Pinpoint the cell where the given text exists, returning its (x, y) midpoint coordinate. 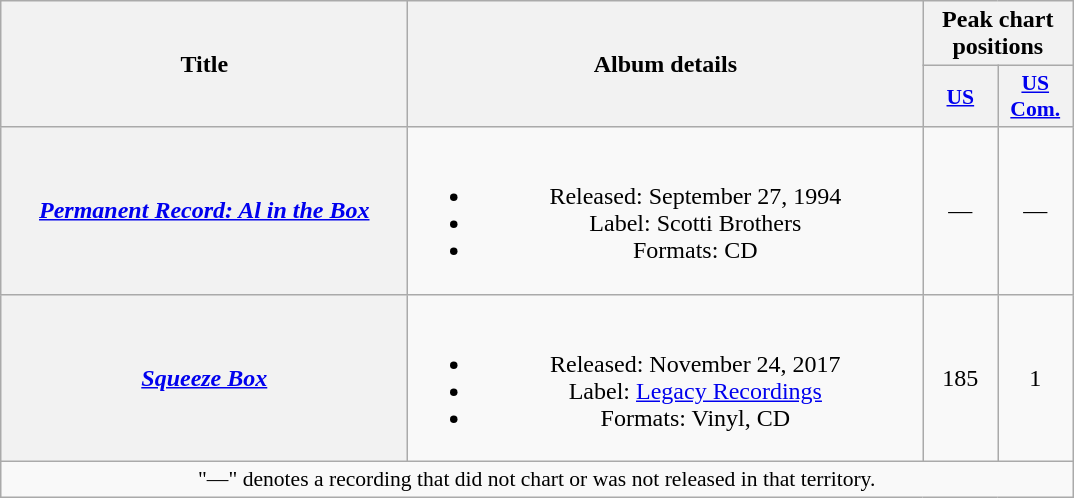
Album details (666, 64)
Released: September 27, 1994Label: Scotti BrothersFormats: CD (666, 210)
Permanent Record: Al in the Box (204, 210)
Peak chart positions (998, 34)
1 (1036, 378)
USCom. (1036, 96)
Released: November 24, 2017Label: Legacy RecordingsFormats: Vinyl, CD (666, 378)
US (960, 96)
Squeeze Box (204, 378)
185 (960, 378)
Title (204, 64)
"—" denotes a recording that did not chart or was not released in that territory. (537, 479)
